Return the [x, y] coordinate for the center point of the cell that contains the specified text.  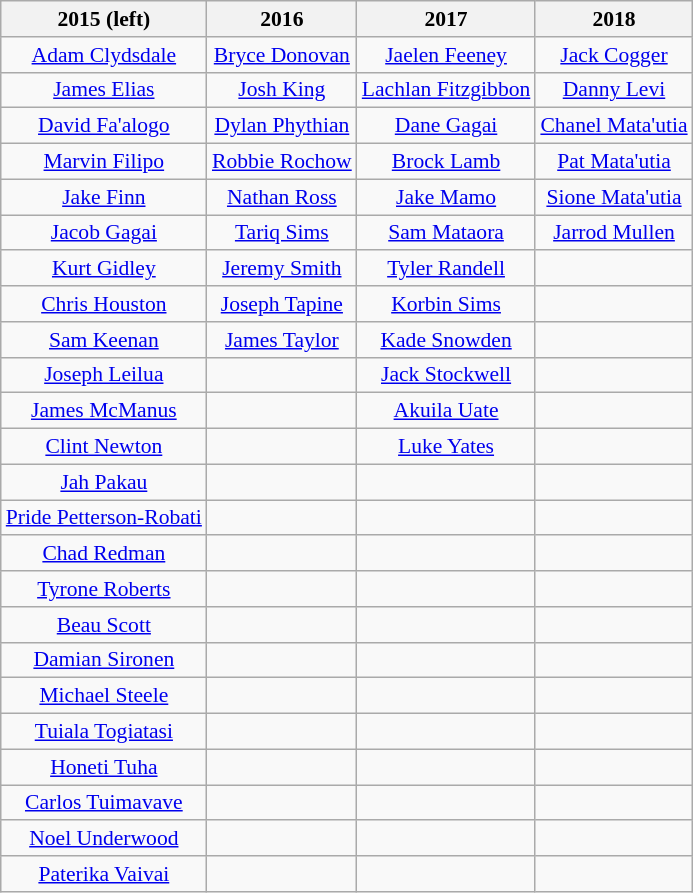
Tuiala Togiatasi [104, 732]
Josh King [282, 90]
Carlos Tuimavave [104, 803]
Dane Gagai [446, 126]
Chanel Mata'utia [614, 126]
Tyler Randell [446, 269]
Tariq Sims [282, 233]
Tyrone Roberts [104, 589]
Lachlan Fitzgibbon [446, 90]
Jake Finn [104, 197]
Sam Keenan [104, 340]
Jarrod Mullen [614, 233]
Nathan Ross [282, 197]
Bryce Donovan [282, 55]
Korbin Sims [446, 304]
2016 [282, 19]
Jack Cogger [614, 55]
Jacob Gagai [104, 233]
Marvin Filipo [104, 162]
James Elias [104, 90]
Joseph Leilua [104, 375]
Kurt Gidley [104, 269]
2015 (left) [104, 19]
Jaelen Feeney [446, 55]
Sione Mata'utia [614, 197]
James Taylor [282, 340]
Jah Pakau [104, 482]
Kade Snowden [446, 340]
2018 [614, 19]
Damian Sironen [104, 660]
Sam Mataora [446, 233]
Paterika Vaivai [104, 874]
Robbie Rochow [282, 162]
Luke Yates [446, 447]
Dylan Phythian [282, 126]
Honeti Tuha [104, 767]
Chris Houston [104, 304]
Clint Newton [104, 447]
Beau Scott [104, 625]
Brock Lamb [446, 162]
James McManus [104, 411]
David Fa'alogo [104, 126]
Jeremy Smith [282, 269]
Joseph Tapine [282, 304]
Danny Levi [614, 90]
Adam Clydsdale [104, 55]
Chad Redman [104, 554]
2017 [446, 19]
Pat Mata'utia [614, 162]
Jack Stockwell [446, 375]
Michael Steele [104, 696]
Noel Underwood [104, 839]
Pride Petterson-Robati [104, 518]
Jake Mamo [446, 197]
Akuila Uate [446, 411]
